Output the (x, y) coordinate of the center of the cell containing the given text.  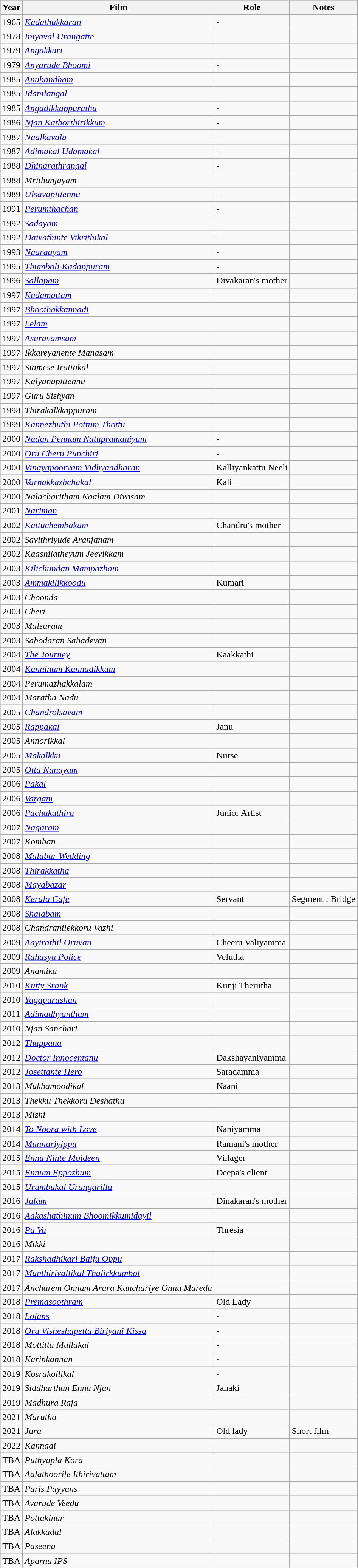
1996 (11, 281)
Thumboli Kadappuram (119, 266)
Thresia (252, 1230)
Rappakal (119, 727)
Annorikkal (119, 741)
Thirakalkkappuram (119, 410)
Malabar Wedding (119, 856)
Ammakilikkoodu (119, 583)
Perumazhakkalam (119, 683)
Segment : Bridge (324, 899)
Choonda (119, 597)
Siamese Irattakal (119, 367)
Ennum Eppozhum (119, 1172)
2011 (11, 1014)
Kudamattam (119, 295)
Mayabazar (119, 885)
Komban (119, 841)
Film (119, 8)
Sahodaran Sahadevan (119, 640)
Munnariyippu (119, 1144)
Avarude Veedu (119, 1503)
Kalyanapittennu (119, 381)
Nadan Pennum Natupramaniyum (119, 439)
Old Lady (252, 1302)
Angakkuri (119, 51)
Vinayapoorvam Vidhyaadharan (119, 468)
Munthirivallikal Thalirkkumbol (119, 1273)
Adimakal Udamakal (119, 151)
Aparna IPS (119, 1561)
Njan Kathorthirikkum (119, 122)
1978 (11, 36)
Bhoothakkannadi (119, 309)
Maratha Nadu (119, 698)
Mottitta Mullakal (119, 1345)
Kutty Srank (119, 985)
Jalam (119, 1201)
Cheri (119, 611)
Naalkavala (119, 137)
Vargam (119, 798)
Guru Sishyan (119, 396)
Role (252, 8)
1991 (11, 209)
Rakshadhikari Baiju Oppu (119, 1259)
Kumari (252, 583)
Naani (252, 1086)
Iniyaval Urangatte (119, 36)
Kanninum Kannadikkum (119, 669)
Deepa's client (252, 1172)
Thekku Thekkoru Deshathu (119, 1101)
Nurse (252, 755)
Janu (252, 727)
Shalabam (119, 914)
Nagaram (119, 827)
Premasoothram (119, 1302)
To Noora with Love (119, 1129)
Asuravamsam (119, 338)
1965 (11, 22)
Rahasya Police (119, 957)
Kannezhuthi Pottum Thottu (119, 425)
Otta Nanayam (119, 770)
Cheeru Valiyamma (252, 942)
1993 (11, 252)
Savithriyude Aranjanam (119, 540)
Alakkadal (119, 1532)
Velutha (252, 957)
Kerala Cafe (119, 899)
Chandrolsavam (119, 712)
Dhinarathrangal (119, 165)
Naniyamma (252, 1129)
Kilichundan Mampazham (119, 568)
Kattuchembakam (119, 525)
Puthyapla Kora (119, 1460)
Anamika (119, 971)
Njan Sanchari (119, 1028)
Mikki (119, 1244)
Villager (252, 1158)
Mukhamoodikal (119, 1086)
Paseena (119, 1546)
Pachakuthira (119, 813)
1999 (11, 425)
1995 (11, 266)
Nariman (119, 511)
Siddharthan Enna Njan (119, 1388)
2001 (11, 511)
Anyarude Bhoomi (119, 65)
Ennu Ninte Moideen (119, 1158)
Varnakkazhchakal (119, 482)
Janaki (252, 1388)
Aayirathil Oruvan (119, 942)
Thappana (119, 1043)
Kadathukkaran (119, 22)
Paris Payyans (119, 1489)
Dinakaran's mother (252, 1201)
1989 (11, 195)
Aalathoorile Ithirivattam (119, 1474)
Sallapam (119, 281)
Marutha (119, 1417)
Josettante Hero (119, 1072)
1986 (11, 122)
The Journey (119, 655)
Jara (119, 1431)
Angadikkappurathu (119, 108)
Kalliyankattu Neeli (252, 468)
Anubandham (119, 79)
Lolans (119, 1316)
Pottakinar (119, 1517)
1998 (11, 410)
Nalacharitham Naalam Divasam (119, 496)
Ramani's mother (252, 1144)
Old lady (252, 1431)
Yugapurushan (119, 1000)
Urumbukal Urangarilla (119, 1187)
Chandranilekkoru Vazhi (119, 928)
Sadayam (119, 223)
Year (11, 8)
Madhura Raja (119, 1403)
Daivathinte Vikrithikal (119, 238)
Doctor Innocentanu (119, 1057)
Ikkareyanente Manasam (119, 353)
Adimadhyantham (119, 1014)
Saradamma (252, 1072)
Pa Va (119, 1230)
Oru Visheshapetta Biriyani Kissa (119, 1330)
Oru Cheru Punchiri (119, 453)
Kannadi (119, 1446)
Chandru's mother (252, 525)
Makalkku (119, 755)
Kaashilatheyum Jeevikkam (119, 554)
Short film (324, 1431)
Thirakkatha (119, 870)
Kaakkathi (252, 655)
Divakaran's mother (252, 281)
2022 (11, 1446)
Mrithunjayam (119, 180)
Kunji Therutha (252, 985)
Pakal (119, 784)
Idanilangal (119, 94)
Naaraayam (119, 252)
Junior Artist (252, 813)
Karinkannan (119, 1359)
Perumthachan (119, 209)
Servant (252, 899)
Ancharem Onnum Arara Kunchariye Onnu Mareda (119, 1287)
Aakashathinum Bhoomikkumidayil (119, 1215)
Malsaram (119, 626)
Kosrakollikal (119, 1374)
Lelam (119, 324)
Ulsavapittennu (119, 195)
Dakshayaniyamma (252, 1057)
Notes (324, 8)
Kali (252, 482)
Mizhi (119, 1115)
